Return (X, Y) of the center of cell containing provided text 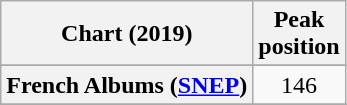
Chart (2019) (127, 34)
Peakposition (299, 34)
French Albums (SNEP) (127, 85)
146 (299, 85)
